Scan for the cell matching the given text and deliver its (X, Y) coordinate at center. 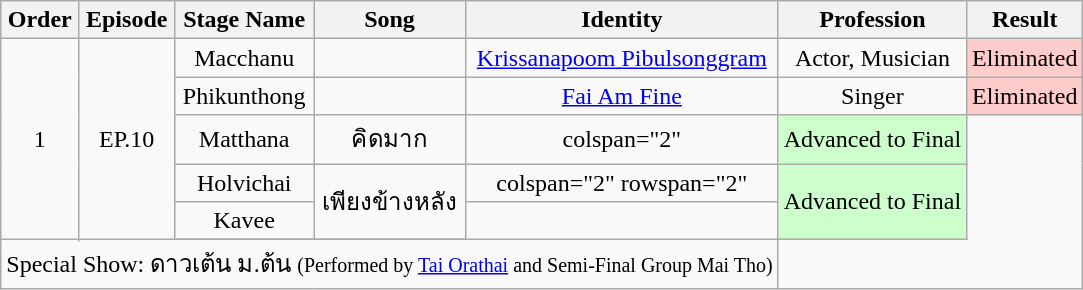
Krissanapoom Pibulsonggram (622, 58)
Singer (872, 96)
Episode (127, 20)
Stage Name (244, 20)
Matthana (244, 140)
1 (40, 140)
Result (1025, 20)
colspan="2" rowspan="2" (622, 183)
Profession (872, 20)
เพียงข้างหลัง (390, 202)
Kavee (244, 221)
Song (390, 20)
Identity (622, 20)
Actor, Musician (872, 58)
คิดมาก (390, 140)
Special Show: ดาวเต้น ม.ต้น (Performed by Tai Orathai and Semi-Final Group Mai Tho) (390, 264)
Order (40, 20)
EP.10 (127, 140)
colspan="2" (622, 140)
Holvichai (244, 183)
Macchanu (244, 58)
Fai Am Fine (622, 96)
Phikunthong (244, 96)
